Detect which cell encompasses the target text, then output its [X, Y] center coordinate. 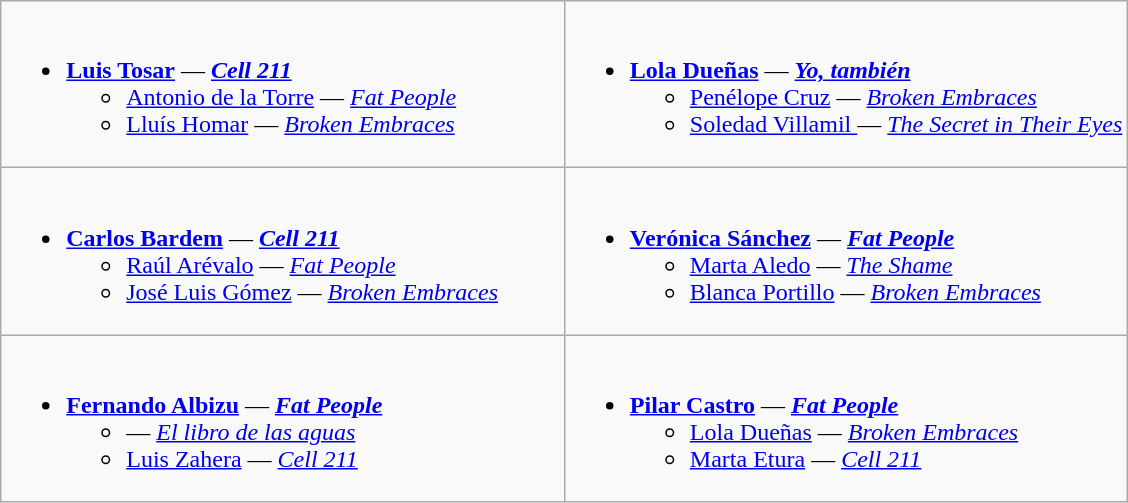
Verónica Sánchez — Fat PeopleMarta Aledo — The ShameBlanca Portillo — Broken Embraces [846, 252]
Lola Dueñas — Yo, tambiénPenélope Cruz — Broken EmbracesSoledad Villamil — The Secret in Their Eyes [846, 84]
Luis Tosar — Cell 211Antonio de la Torre — Fat PeopleLluís Homar — Broken Embraces [283, 84]
Carlos Bardem — Cell 211Raúl Arévalo — Fat PeopleJosé Luis Gómez — Broken Embraces [283, 252]
Pilar Castro — Fat PeopleLola Dueñas — Broken EmbracesMarta Etura — Cell 211 [846, 418]
Fernando Albizu — Fat People — El libro de las aguasLuis Zahera — Cell 211 [283, 418]
